Extract the [X, Y] coordinate from the center of the cell holding the provided text.  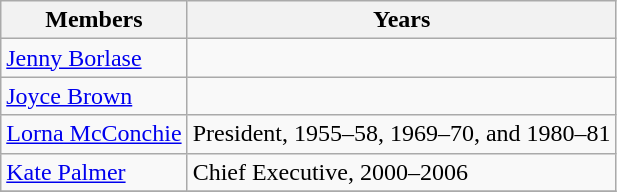
Years [402, 20]
Kate Palmer [94, 172]
Joyce Brown [94, 96]
Members [94, 20]
Chief Executive, 2000–2006 [402, 172]
President, 1955–58, 1969–70, and 1980–81 [402, 134]
Lorna McConchie [94, 134]
Jenny Borlase [94, 58]
